Output the (X, Y) coordinate of the center of the cell containing the given text.  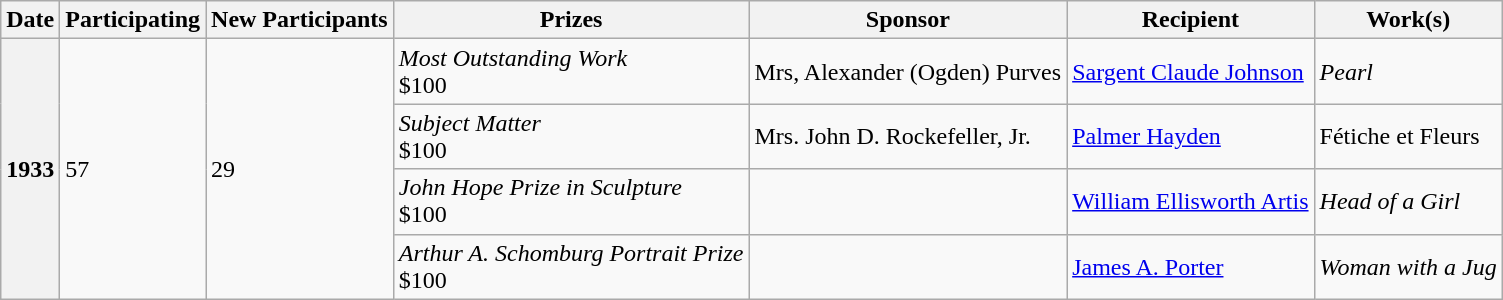
Mrs, Alexander (Ogden) Purves (908, 72)
Head of a Girl (1408, 202)
Subject Matter$100 (571, 136)
Sponsor (908, 20)
Arthur A. Schomburg Portrait Prize$100 (571, 266)
James A. Porter (1190, 266)
29 (300, 169)
Fétiche et Fleurs (1408, 136)
57 (133, 169)
Pearl (1408, 72)
Prizes (571, 20)
Mrs. John D. Rockefeller, Jr. (908, 136)
Palmer Hayden (1190, 136)
Woman with a Jug (1408, 266)
Participating (133, 20)
Sargent Claude Johnson (1190, 72)
New Participants (300, 20)
Most Outstanding Work$100 (571, 72)
Date (30, 20)
1933 (30, 169)
Recipient (1190, 20)
John Hope Prize in Sculpture$100 (571, 202)
William Ellisworth Artis (1190, 202)
Work(s) (1408, 20)
